Find where the given text appears and provide that cell's center as [x, y] coordinate. 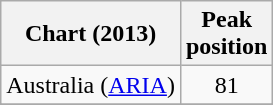
Peakposition [226, 34]
81 [226, 85]
Chart (2013) [91, 34]
Australia (ARIA) [91, 85]
